For the text-containing cell, return its midpoint in (X, Y) coordinate format. 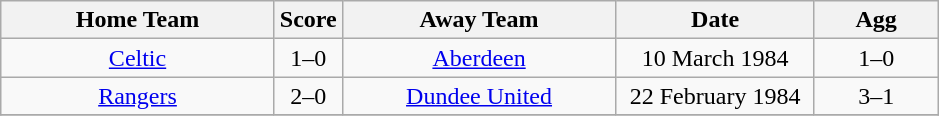
Agg (876, 20)
10 March 1984 (716, 58)
22 February 1984 (716, 96)
Home Team (138, 20)
Date (716, 20)
3–1 (876, 96)
Dundee United (479, 96)
Score (308, 20)
Aberdeen (479, 58)
Away Team (479, 20)
Rangers (138, 96)
Celtic (138, 58)
2–0 (308, 96)
